Determine the (x, y) coordinate at the center of the cell enclosing the given text.  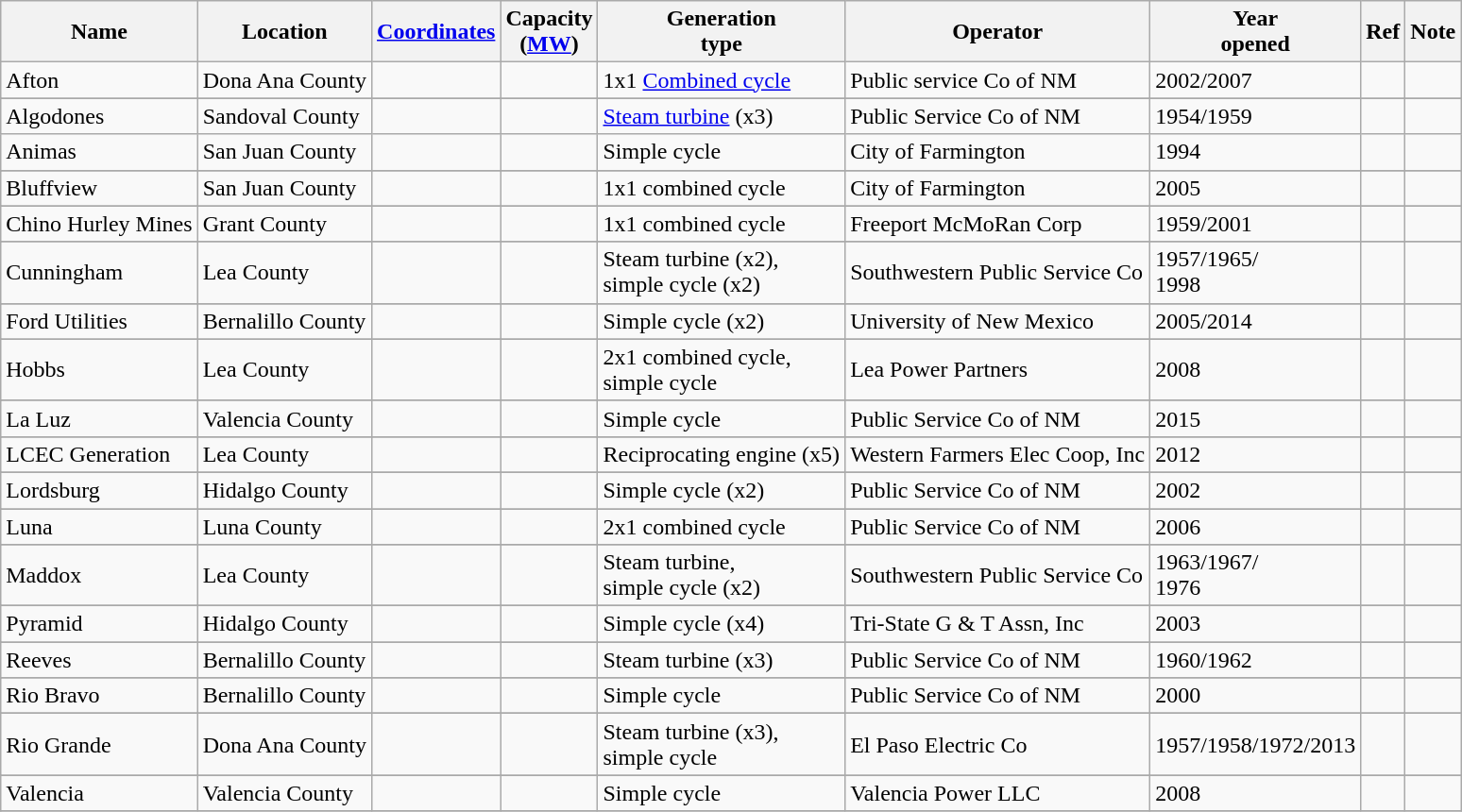
Public service Co of NM (997, 80)
Ford Utilities (99, 321)
Maddox (99, 576)
Bluffview (99, 188)
Generationtype (722, 32)
Yearopened (1256, 32)
Freeport McMoRan Corp (997, 224)
Capacity(MW) (550, 32)
Pyramid (99, 624)
2x1 combined cycle (722, 526)
1957/1958/1972/2013 (1256, 744)
Note (1434, 32)
Animas (99, 152)
1954/1959 (1256, 116)
2002/2007 (1256, 80)
La Luz (99, 418)
Reciprocating engine (x5) (722, 454)
Coordinates (436, 32)
Ref (1383, 32)
El Paso Electric Co (997, 744)
Chino Hurley Mines (99, 224)
Simple cycle (x4) (722, 624)
1994 (1256, 152)
Rio Grande (99, 744)
Luna County (284, 526)
2005 (1256, 188)
Name (99, 32)
2015 (1256, 418)
Western Farmers Elec Coop, Inc (997, 454)
Sandoval County (284, 116)
Operator (997, 32)
Steam turbine,simple cycle (x2) (722, 576)
2005/2014 (1256, 321)
Lordsburg (99, 490)
1x1 Combined cycle (722, 80)
Valencia (99, 793)
Hobbs (99, 370)
Rio Bravo (99, 696)
2000 (1256, 696)
2006 (1256, 526)
2012 (1256, 454)
Location (284, 32)
2003 (1256, 624)
1959/2001 (1256, 224)
Reeves (99, 660)
Grant County (284, 224)
Tri-State G & T Assn, Inc (997, 624)
Steam turbine (x2),simple cycle (x2) (722, 272)
Luna (99, 526)
1960/1962 (1256, 660)
Afton (99, 80)
LCEC Generation (99, 454)
2x1 combined cycle,simple cycle (722, 370)
Lea Power Partners (997, 370)
Valencia Power LLC (997, 793)
Steam turbine (x3),simple cycle (722, 744)
Algodones (99, 116)
2002 (1256, 490)
1957/1965/1998 (1256, 272)
1963/1967/1976 (1256, 576)
Cunningham (99, 272)
University of New Mexico (997, 321)
